Output the (x, y) coordinate of the center of the cell containing the given text.  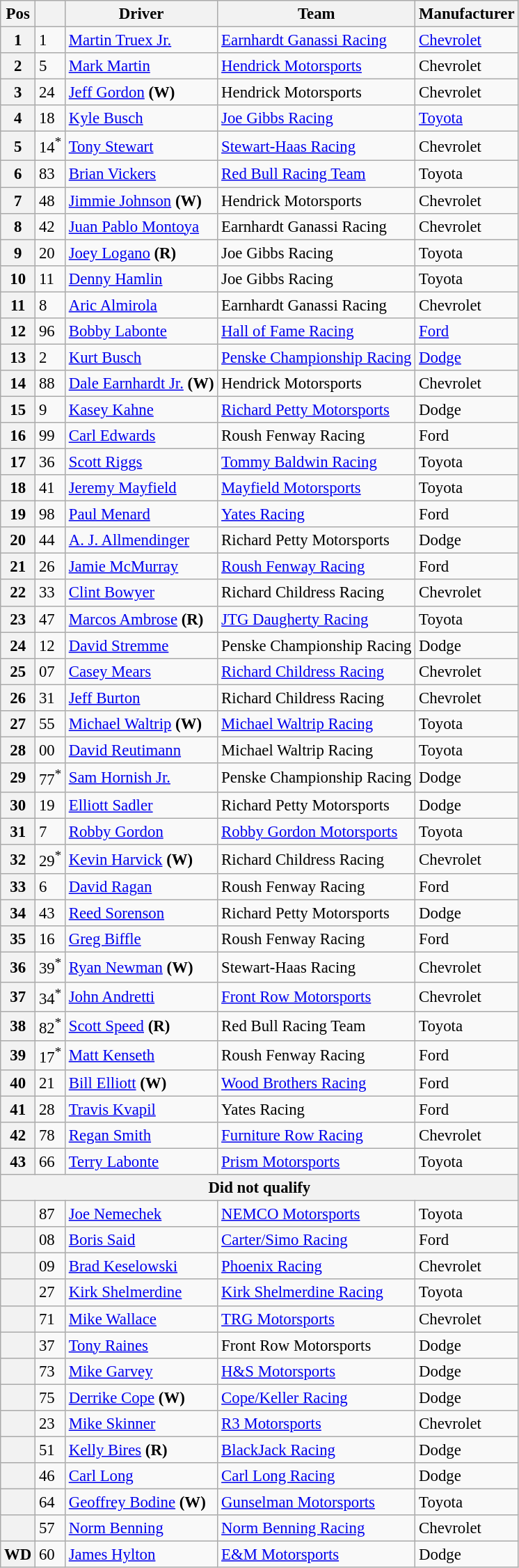
Tommy Baldwin Racing (317, 462)
Norm Benning (141, 1528)
BlackJack Racing (317, 1450)
Carter/Simo Racing (317, 1240)
Tony Raines (141, 1345)
32 (18, 859)
14 (18, 384)
Marcos Ambrose (R) (141, 619)
Sam Hornish Jr. (141, 778)
Terry Labonte (141, 1162)
60 (50, 1555)
E&M Motorsports (317, 1555)
77* (50, 778)
Robby Gordon (141, 832)
34 (18, 914)
Geoffrey Bodine (W) (141, 1502)
Boris Said (141, 1240)
James Hylton (141, 1555)
25 (18, 671)
55 (50, 724)
4 (18, 118)
78 (50, 1136)
Jeff Burton (141, 698)
Jeremy Mayfield (141, 488)
Derrike Cope (W) (141, 1397)
Clint Bowyer (141, 593)
WD (18, 1555)
10 (18, 279)
Furniture Row Racing (317, 1136)
07 (50, 671)
34* (50, 996)
Casey Mears (141, 671)
96 (50, 331)
Jeff Gordon (W) (141, 93)
Brad Keselowski (141, 1267)
Ryan Newman (W) (141, 967)
Paul Menard (141, 515)
17 (18, 462)
Team (317, 14)
David Reutimann (141, 750)
Scott Riggs (141, 462)
44 (50, 540)
Kevin Harvick (W) (141, 859)
Reed Sorenson (141, 914)
Wood Brothers Racing (317, 1083)
3 (18, 93)
75 (50, 1397)
Martin Truex Jr. (141, 40)
Jamie McMurray (141, 567)
17* (50, 1056)
Regan Smith (141, 1136)
Michael Waltrip (W) (141, 724)
Mike Wallace (141, 1319)
Kyle Busch (141, 118)
Kirk Shelmerdine (141, 1293)
Brian Vickers (141, 174)
39 (18, 1056)
87 (50, 1214)
Cope/Keller Racing (317, 1397)
71 (50, 1319)
JTG Daugherty Racing (317, 619)
Denny Hamlin (141, 279)
Matt Kenseth (141, 1056)
46 (50, 1476)
Mayfield Motorsports (317, 488)
39* (50, 967)
98 (50, 515)
Norm Benning Racing (317, 1528)
Robby Gordon Motorsports (317, 832)
David Stremme (141, 645)
83 (50, 174)
Driver (141, 14)
Juan Pablo Montoya (141, 226)
09 (50, 1267)
82* (50, 1026)
73 (50, 1371)
48 (50, 201)
Aric Almirola (141, 305)
Kirk Shelmerdine Racing (317, 1293)
Manufacturer (467, 14)
15 (18, 409)
51 (50, 1450)
Carl Long (141, 1476)
Phoenix Racing (317, 1267)
29 (18, 778)
Elliott Sadler (141, 806)
08 (50, 1240)
99 (50, 436)
Mike Garvey (141, 1371)
Scott Speed (R) (141, 1026)
38 (18, 1026)
13 (18, 357)
H&S Motorsports (317, 1371)
TRG Motorsports (317, 1319)
Kelly Bires (R) (141, 1450)
Did not qualify (259, 1188)
22 (18, 593)
NEMCO Motorsports (317, 1214)
57 (50, 1528)
Jimmie Johnson (W) (141, 201)
Carl Long Racing (317, 1476)
Kurt Busch (141, 357)
Dale Earnhardt Jr. (W) (141, 384)
Prism Motorsports (317, 1162)
Mark Martin (141, 66)
Bill Elliott (W) (141, 1083)
Gunselman Motorsports (317, 1502)
35 (18, 939)
Tony Stewart (141, 146)
40 (18, 1083)
David Ragan (141, 887)
Hall of Fame Racing (317, 331)
14* (50, 146)
A. J. Allmendinger (141, 540)
Greg Biffle (141, 939)
30 (18, 806)
29* (50, 859)
00 (50, 750)
Kasey Kahne (141, 409)
Joey Logano (R) (141, 253)
R3 Motorsports (317, 1424)
Travis Kvapil (141, 1109)
John Andretti (141, 996)
64 (50, 1502)
Joe Nemechek (141, 1214)
Pos (18, 14)
66 (50, 1162)
Mike Skinner (141, 1424)
Carl Edwards (141, 436)
88 (50, 384)
47 (50, 619)
Bobby Labonte (141, 331)
